Determine the [x, y] coordinate at the center of the cell enclosing the given text.  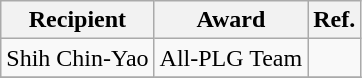
All-PLG Team [231, 58]
Award [231, 20]
Recipient [78, 20]
Shih Chin-Yao [78, 58]
Ref. [334, 20]
